Return the [x, y] coordinate for the center point of the cell that contains the specified text.  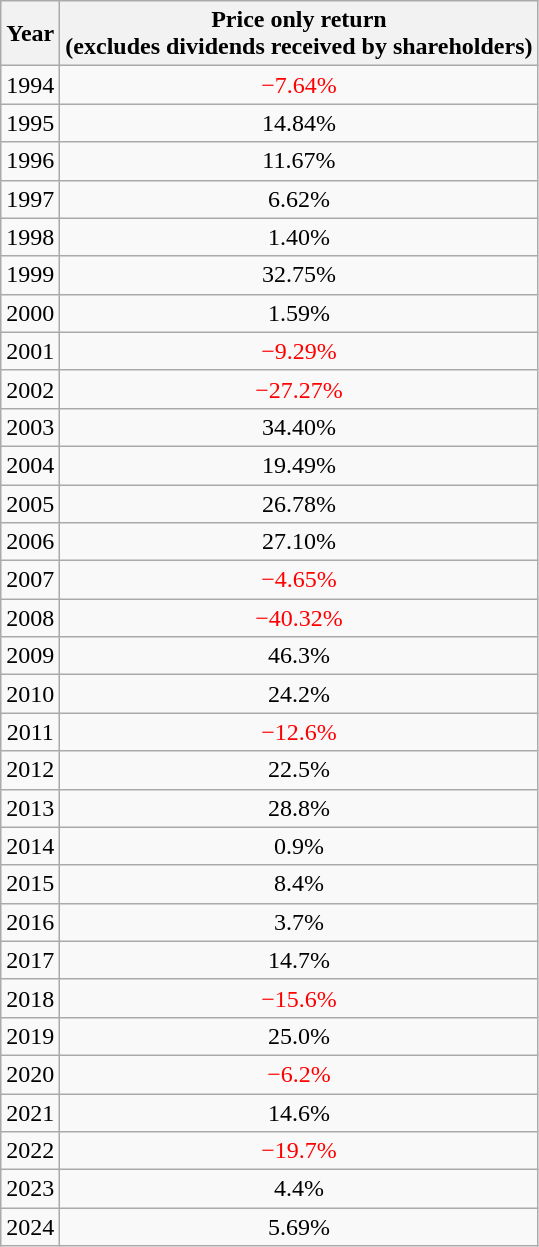
−15.6% [299, 998]
2008 [30, 618]
19.49% [299, 465]
2001 [30, 351]
2017 [30, 960]
−7.64% [299, 85]
6.62% [299, 199]
2010 [30, 694]
2009 [30, 656]
5.69% [299, 1227]
22.5% [299, 770]
3.7% [299, 922]
Price only return(excludes dividends received by shareholders) [299, 34]
−6.2% [299, 1074]
Year [30, 34]
25.0% [299, 1036]
1998 [30, 237]
1.59% [299, 313]
2015 [30, 884]
2013 [30, 808]
8.4% [299, 884]
32.75% [299, 275]
1996 [30, 161]
27.10% [299, 542]
2022 [30, 1151]
2016 [30, 922]
4.4% [299, 1189]
1999 [30, 275]
2006 [30, 542]
2005 [30, 503]
2020 [30, 1074]
1.40% [299, 237]
2007 [30, 580]
46.3% [299, 656]
1994 [30, 85]
2023 [30, 1189]
2021 [30, 1113]
2024 [30, 1227]
11.67% [299, 161]
14.7% [299, 960]
2012 [30, 770]
0.9% [299, 846]
1997 [30, 199]
28.8% [299, 808]
2004 [30, 465]
2014 [30, 846]
−9.29% [299, 351]
2002 [30, 389]
2003 [30, 427]
2018 [30, 998]
−12.6% [299, 732]
2011 [30, 732]
−4.65% [299, 580]
−40.32% [299, 618]
24.2% [299, 694]
14.84% [299, 123]
−27.27% [299, 389]
2000 [30, 313]
−19.7% [299, 1151]
34.40% [299, 427]
1995 [30, 123]
14.6% [299, 1113]
2019 [30, 1036]
26.78% [299, 503]
